Provide the (X, Y) coordinate of the cell's center where the given text is located.  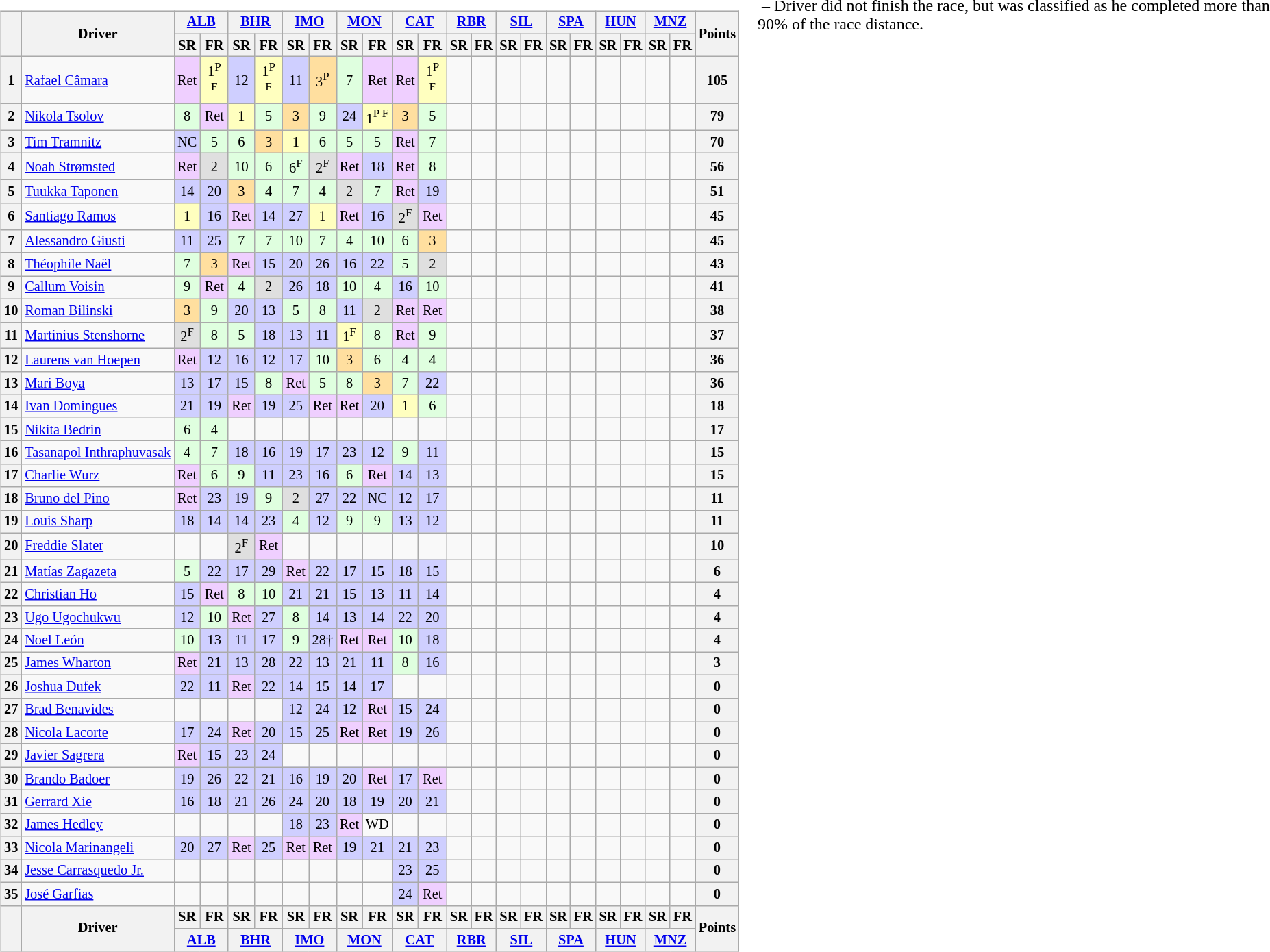
3P (323, 80)
Tuukka Taponen (97, 192)
Noah Strømsted (97, 167)
Brad Benavides (97, 710)
Nikola Tsolov (97, 116)
Jesse Carrasquedo Jr. (97, 871)
Javier Sagrera (97, 755)
6F (296, 167)
Brando Badoer (97, 779)
Santiago Ramos (97, 216)
Gerrard Xie (97, 802)
Théophile Naël (97, 264)
Charlie Wurz (97, 475)
31 (11, 802)
James Hedley (97, 825)
105 (717, 80)
Freddie Slater (97, 547)
Laurens van Hoepen (97, 360)
Alessandro Giusti (97, 241)
56 (717, 167)
Tasanapol Inthraphuvasak (97, 453)
37 (717, 336)
70 (717, 142)
Joshua Dufek (97, 686)
Nikita Bedrin (97, 429)
38 (717, 310)
James Wharton (97, 664)
Matías Zagazeta (97, 571)
30 (11, 779)
José Garfias (97, 894)
Rafael Câmara (97, 80)
Martinius Stenshorne (97, 336)
Ivan Domingues (97, 406)
51 (717, 192)
79 (717, 116)
1F (349, 336)
43 (717, 264)
41 (717, 288)
32 (11, 825)
28† (323, 640)
Louis Sharp (97, 522)
34 (11, 871)
Bruno del Pino (97, 499)
Noel León (97, 640)
Nicola Marinangeli (97, 848)
33 (11, 848)
Nicola Lacorte (97, 733)
35 (11, 894)
Tim Tramnitz (97, 142)
WD (377, 825)
Ugo Ugochukwu (97, 617)
Christian Ho (97, 594)
Roman Bilinski (97, 310)
Callum Voisin (97, 288)
Mari Boya (97, 384)
